Determine the [X, Y] coordinate at the center of the cell enclosing the given text.  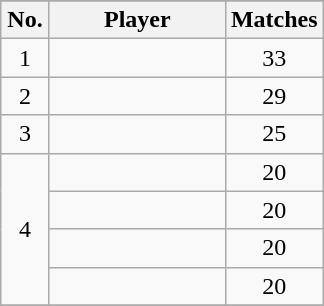
No. [26, 20]
33 [274, 58]
29 [274, 96]
Player [137, 20]
2 [26, 96]
1 [26, 58]
3 [26, 134]
Matches [274, 20]
4 [26, 229]
25 [274, 134]
